Provide the (X, Y) coordinate of the cell's center where the given text is located.  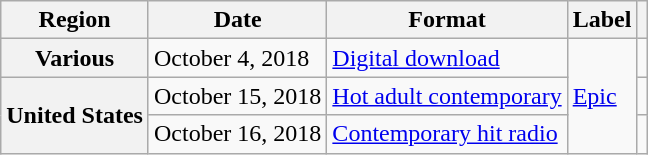
Contemporary hit radio (447, 134)
Region (75, 20)
Epic (602, 96)
Digital download (447, 58)
United States (75, 115)
Format (447, 20)
Label (602, 20)
Date (237, 20)
October 4, 2018 (237, 58)
October 16, 2018 (237, 134)
Hot adult contemporary (447, 96)
Various (75, 58)
October 15, 2018 (237, 96)
